Provide the [X, Y] coordinate of the cell's center where the given text is located.  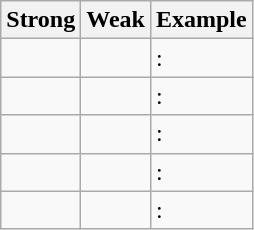
Weak [116, 20]
Strong [41, 20]
Example [201, 20]
